Identify which cell holds the provided text, then report its (x, y) central coordinate. 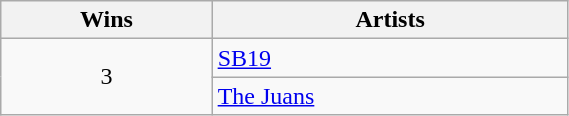
3 (106, 77)
Artists (390, 20)
The Juans (390, 96)
Wins (106, 20)
SB19 (390, 58)
